Extract the [x, y] coordinate from the center of the cell holding the provided text.  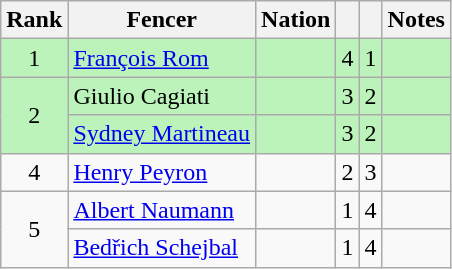
François Rom [162, 58]
Nation [296, 20]
Rank [34, 20]
Sydney Martineau [162, 134]
Albert Naumann [162, 210]
5 [34, 229]
Bedřich Schejbal [162, 248]
Fencer [162, 20]
Henry Peyron [162, 172]
Notes [416, 20]
Giulio Cagiati [162, 96]
